Pinpoint the cell where the given text exists, returning its [x, y] midpoint coordinate. 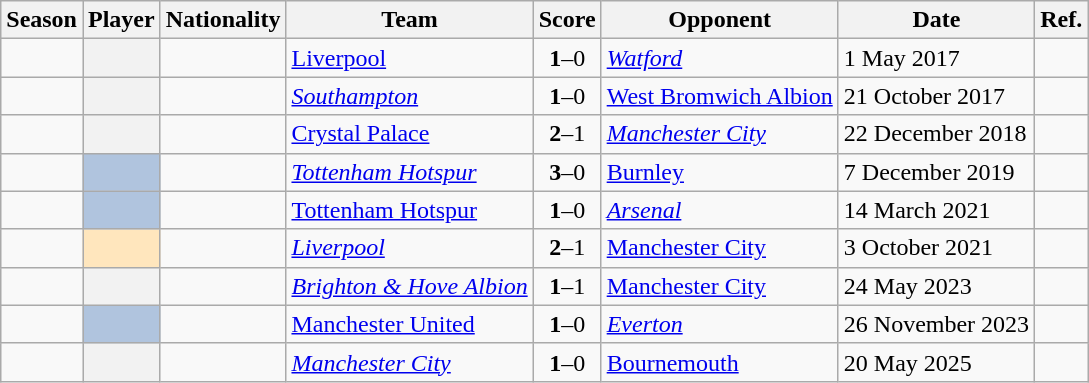
West Bromwich Albion [720, 96]
Date [936, 20]
Team [410, 20]
Crystal Palace [410, 134]
21 October 2017 [936, 96]
3–0 [567, 172]
26 November 2023 [936, 324]
14 March 2021 [936, 210]
Watford [720, 58]
Arsenal [720, 210]
Player [121, 20]
1–1 [567, 286]
Opponent [720, 20]
Southampton [410, 96]
Nationality [223, 20]
Manchester United [410, 324]
20 May 2025 [936, 362]
24 May 2023 [936, 286]
Season [42, 20]
22 December 2018 [936, 134]
7 December 2019 [936, 172]
Burnley [720, 172]
Ref. [1062, 20]
Brighton & Hove Albion [410, 286]
1 May 2017 [936, 58]
Score [567, 20]
3 October 2021 [936, 248]
Everton [720, 324]
Bournemouth [720, 362]
